Find where the given text appears and provide that cell's center as (X, Y) coordinate. 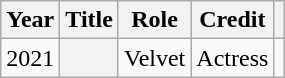
Actress (232, 58)
Velvet (154, 58)
Year (30, 20)
Title (90, 20)
2021 (30, 58)
Credit (232, 20)
Role (154, 20)
